Provide the (X, Y) coordinate of the cell's center where the given text is located.  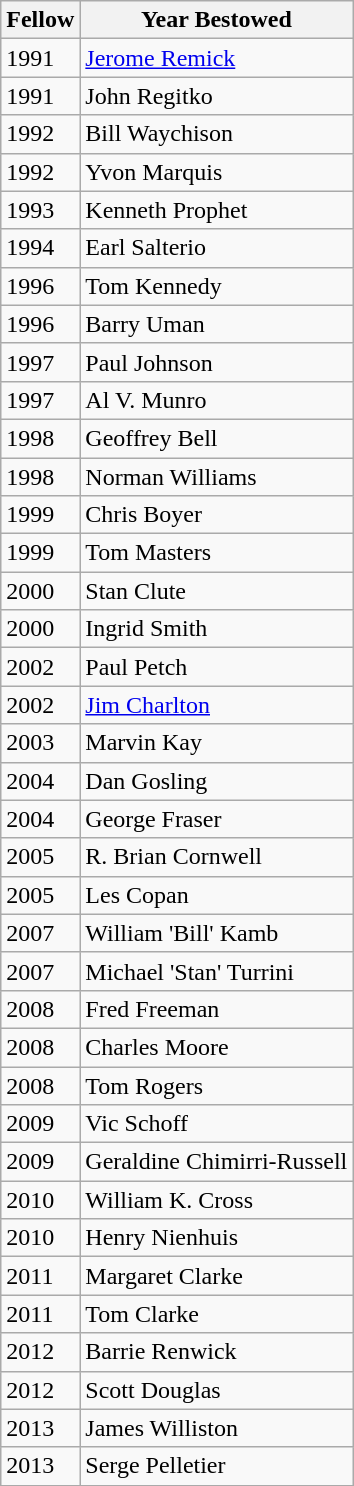
Marvin Kay (216, 743)
Fred Freeman (216, 1009)
Kenneth Prophet (216, 210)
Earl Salterio (216, 248)
1994 (40, 248)
Tom Masters (216, 553)
Jim Charlton (216, 705)
Al V. Munro (216, 400)
Paul Petch (216, 667)
1993 (40, 210)
Year Bestowed (216, 20)
2003 (40, 743)
Henry Nienhuis (216, 1238)
Paul Johnson (216, 362)
Geraldine Chimirri-Russell (216, 1162)
John Regitko (216, 96)
Fellow (40, 20)
Margaret Clarke (216, 1276)
Stan Clute (216, 591)
Bill Waychison (216, 134)
Barrie Renwick (216, 1352)
R. Brian Cornwell (216, 857)
Ingrid Smith (216, 629)
Norman Williams (216, 477)
James Williston (216, 1428)
William 'Bill' Kamb (216, 933)
Scott Douglas (216, 1390)
Jerome Remick (216, 58)
Tom Clarke (216, 1314)
Yvon Marquis (216, 172)
Tom Rogers (216, 1085)
Les Copan (216, 895)
Chris Boyer (216, 515)
Dan Gosling (216, 781)
Serge Pelletier (216, 1466)
Barry Uman (216, 324)
George Fraser (216, 819)
Michael 'Stan' Turrini (216, 971)
Geoffrey Bell (216, 438)
Charles Moore (216, 1047)
William K. Cross (216, 1200)
Tom Kennedy (216, 286)
Vic Schoff (216, 1124)
